Return [x, y] of the center of cell containing provided text 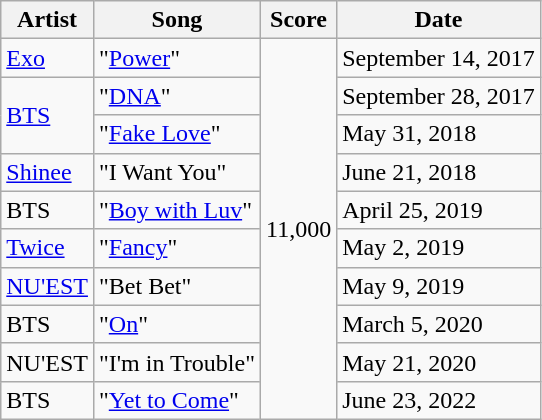
Exo [48, 58]
April 25, 2019 [439, 210]
May 21, 2020 [439, 362]
"Boy with Luv" [176, 210]
11,000 [298, 230]
June 21, 2018 [439, 172]
May 9, 2019 [439, 286]
September 14, 2017 [439, 58]
Twice [48, 248]
"I'm in Trouble" [176, 362]
September 28, 2017 [439, 96]
Song [176, 20]
"I Want You" [176, 172]
May 31, 2018 [439, 134]
"Yet to Come" [176, 400]
"Power" [176, 58]
Shinee [48, 172]
"Fake Love" [176, 134]
Artist [48, 20]
"Fancy" [176, 248]
Score [298, 20]
June 23, 2022 [439, 400]
May 2, 2019 [439, 248]
"Bet Bet" [176, 286]
"On" [176, 324]
"DNA" [176, 96]
Date [439, 20]
March 5, 2020 [439, 324]
